Output the [X, Y] coordinate of the center of the cell containing the given text.  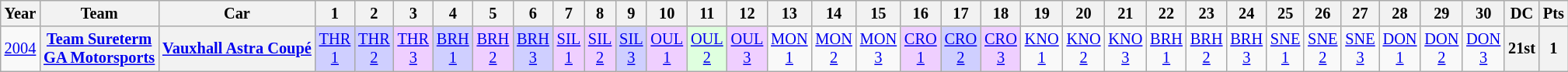
6 [533, 13]
MON3 [878, 49]
5 [493, 13]
15 [878, 13]
MON1 [789, 49]
OUL3 [747, 49]
14 [833, 13]
11 [707, 13]
OUL2 [707, 49]
DON3 [1483, 49]
SNE1 [1285, 49]
4 [453, 13]
21st [1521, 49]
THR3 [413, 49]
SNE3 [1360, 49]
20 [1084, 13]
KNO1 [1042, 49]
2004 [20, 49]
19 [1042, 13]
8 [600, 13]
KNO2 [1084, 49]
18 [1001, 13]
Car [237, 13]
13 [789, 13]
Team [99, 13]
22 [1166, 13]
23 [1207, 13]
10 [667, 13]
29 [1441, 13]
SIL1 [569, 49]
OUL1 [667, 49]
Year [20, 13]
THR1 [335, 49]
SNE2 [1322, 49]
MON2 [833, 49]
Pts [1554, 13]
CRO2 [961, 49]
25 [1285, 13]
2 [374, 13]
Vauxhall Astra Coupé [237, 49]
SIL2 [600, 49]
CRO3 [1001, 49]
Team SuretermGA Motorsports [99, 49]
SIL3 [631, 49]
17 [961, 13]
DON2 [1441, 49]
30 [1483, 13]
9 [631, 13]
CRO1 [921, 49]
24 [1246, 13]
16 [921, 13]
21 [1125, 13]
26 [1322, 13]
7 [569, 13]
28 [1400, 13]
27 [1360, 13]
DC [1521, 13]
THR2 [374, 49]
DON1 [1400, 49]
KNO3 [1125, 49]
12 [747, 13]
3 [413, 13]
